Detect which cell encompasses the target text, then output its [X, Y] center coordinate. 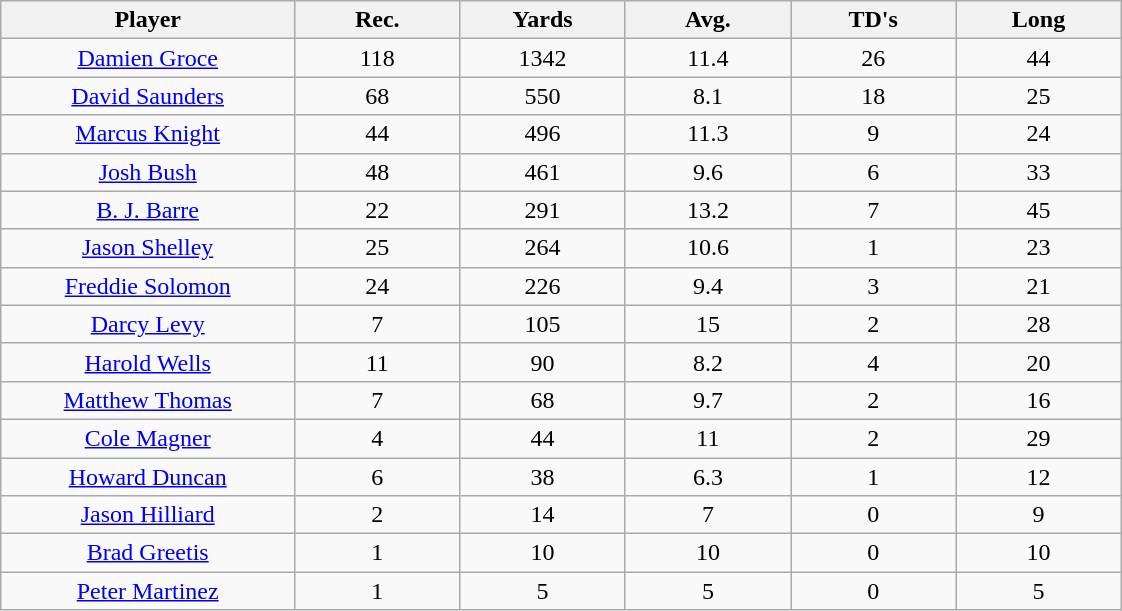
461 [542, 172]
226 [542, 286]
6.3 [708, 477]
9.4 [708, 286]
8.2 [708, 362]
11.4 [708, 58]
Rec. [378, 20]
22 [378, 210]
21 [1038, 286]
Marcus Knight [148, 134]
Peter Martinez [148, 591]
David Saunders [148, 96]
Darcy Levy [148, 324]
Jason Hilliard [148, 515]
496 [542, 134]
1342 [542, 58]
Freddie Solomon [148, 286]
Matthew Thomas [148, 400]
Howard Duncan [148, 477]
Yards [542, 20]
3 [874, 286]
20 [1038, 362]
118 [378, 58]
90 [542, 362]
TD's [874, 20]
23 [1038, 248]
10.6 [708, 248]
29 [1038, 438]
13.2 [708, 210]
28 [1038, 324]
B. J. Barre [148, 210]
Harold Wells [148, 362]
Damien Groce [148, 58]
550 [542, 96]
26 [874, 58]
291 [542, 210]
12 [1038, 477]
Long [1038, 20]
Cole Magner [148, 438]
8.1 [708, 96]
Brad Greetis [148, 553]
Josh Bush [148, 172]
33 [1038, 172]
105 [542, 324]
38 [542, 477]
18 [874, 96]
9.6 [708, 172]
45 [1038, 210]
Avg. [708, 20]
48 [378, 172]
16 [1038, 400]
Player [148, 20]
9.7 [708, 400]
Jason Shelley [148, 248]
11.3 [708, 134]
15 [708, 324]
264 [542, 248]
14 [542, 515]
